From the cell containing the given text, extract its center point as [X, Y] coordinate. 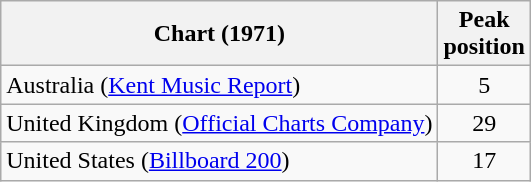
29 [484, 123]
Chart (1971) [220, 34]
United States (Billboard 200) [220, 161]
United Kingdom (Official Charts Company) [220, 123]
17 [484, 161]
Peak position [484, 34]
5 [484, 85]
Australia (Kent Music Report) [220, 85]
